Detect which cell encompasses the target text, then output its [X, Y] center coordinate. 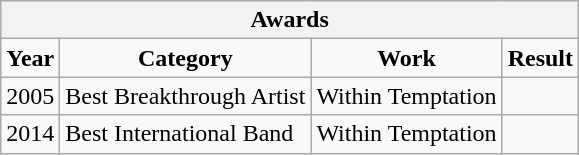
2014 [30, 134]
Best International Band [186, 134]
Year [30, 58]
Category [186, 58]
Work [406, 58]
2005 [30, 96]
Result [540, 58]
Best Breakthrough Artist [186, 96]
Awards [290, 20]
